Search for the cell housing the specified text and yield its [X, Y] center coordinate. 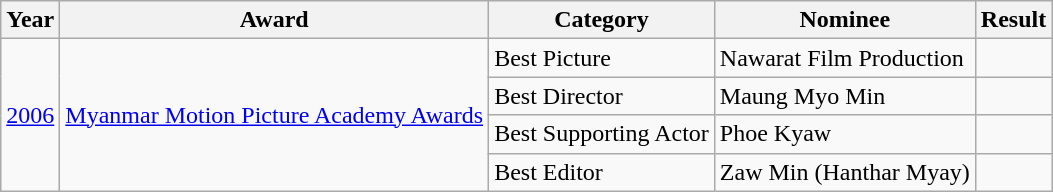
Nominee [844, 20]
Best Director [602, 96]
Myanmar Motion Picture Academy Awards [274, 115]
Best Supporting Actor [602, 134]
Category [602, 20]
2006 [30, 115]
Maung Myo Min [844, 96]
Best Picture [602, 58]
Zaw Min (Hanthar Myay) [844, 172]
Year [30, 20]
Nawarat Film Production [844, 58]
Award [274, 20]
Phoe Kyaw [844, 134]
Best Editor [602, 172]
Result [1013, 20]
